Output the [X, Y] coordinate of the center of the cell containing the given text.  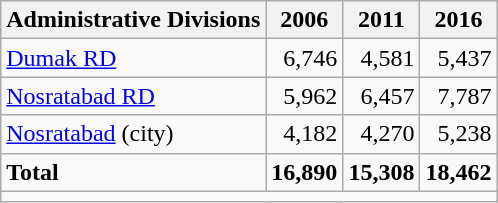
7,787 [458, 96]
Dumak RD [134, 58]
4,270 [382, 134]
5,238 [458, 134]
Nosratabad (city) [134, 134]
16,890 [304, 172]
18,462 [458, 172]
4,182 [304, 134]
6,457 [382, 96]
6,746 [304, 58]
Nosratabad RD [134, 96]
2011 [382, 20]
2006 [304, 20]
Total [134, 172]
Administrative Divisions [134, 20]
5,437 [458, 58]
2016 [458, 20]
4,581 [382, 58]
5,962 [304, 96]
15,308 [382, 172]
